Provide the (X, Y) coordinate of the cell's center where the given text is located.  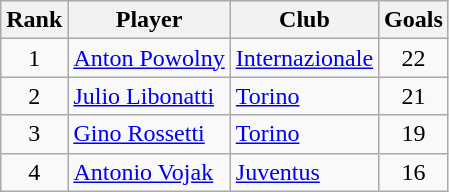
Internazionale (304, 58)
2 (34, 96)
21 (414, 96)
Player (149, 20)
1 (34, 58)
Rank (34, 20)
19 (414, 134)
4 (34, 172)
Club (304, 20)
22 (414, 58)
Julio Libonatti (149, 96)
Juventus (304, 172)
Antonio Vojak (149, 172)
16 (414, 172)
Anton Powolny (149, 58)
Goals (414, 20)
3 (34, 134)
Gino Rossetti (149, 134)
